Provide the [x, y] coordinate of the cell's center where the given text is located.  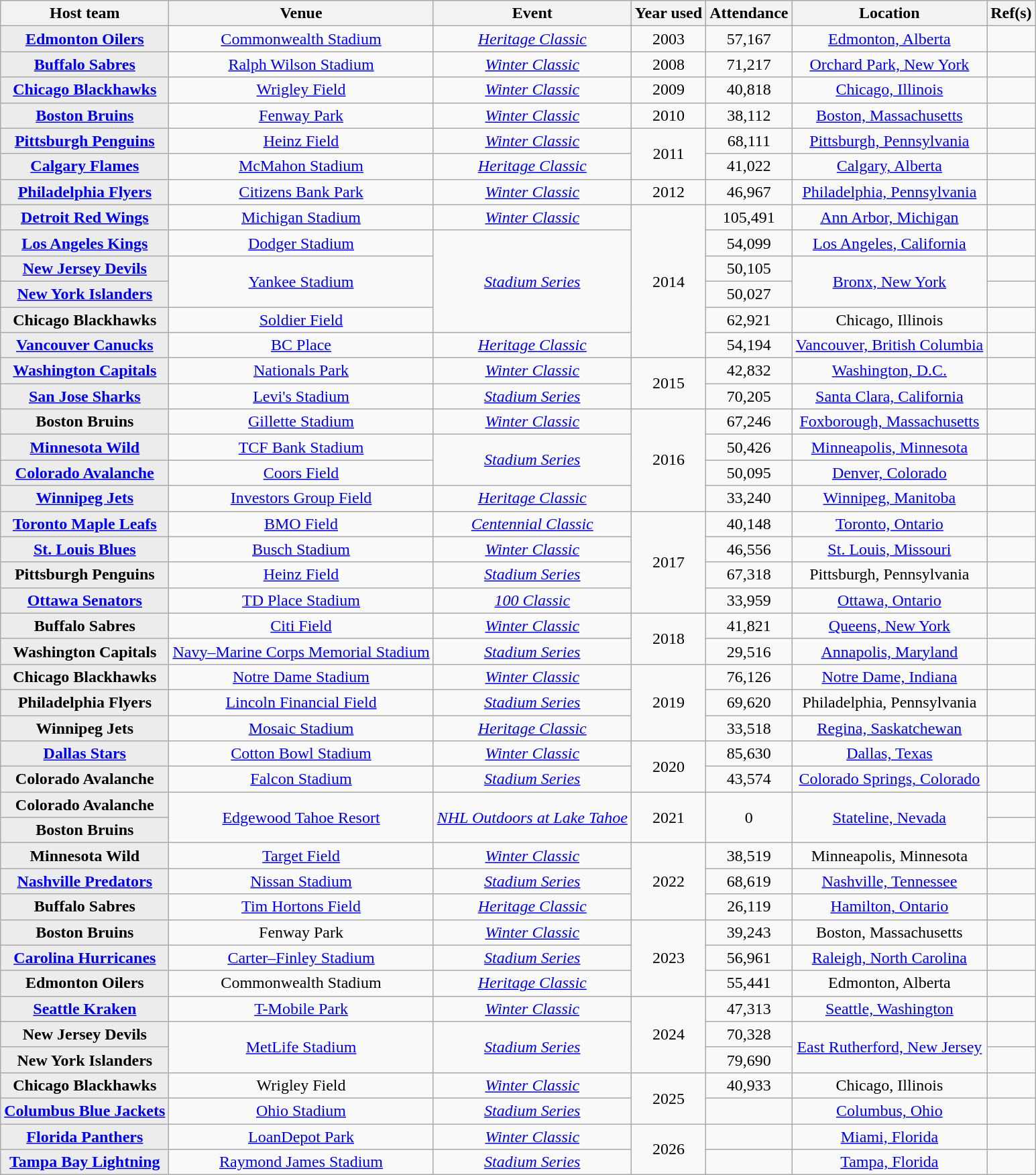
Ottawa, Ontario [889, 600]
Michigan Stadium [301, 217]
39,243 [749, 932]
Year used [668, 13]
Centennial Classic [532, 524]
Regina, Saskatchewan [889, 728]
105,491 [749, 217]
Ref(s) [1011, 13]
Notre Dame Stadium [301, 677]
2026 [668, 1150]
TCF Bank Stadium [301, 447]
St. Louis Blues [84, 549]
Citizens Bank Park [301, 192]
Venue [301, 13]
43,574 [749, 779]
Columbus, Ohio [889, 1111]
Foxborough, Massachusetts [889, 422]
Nissan Stadium [301, 881]
40,933 [749, 1085]
BMO Field [301, 524]
38,112 [749, 115]
T-Mobile Park [301, 1009]
2025 [668, 1098]
Hamilton, Ontario [889, 907]
85,630 [749, 754]
Location [889, 13]
Navy–Marine Corps Memorial Stadium [301, 651]
2023 [668, 958]
33,518 [749, 728]
Cotton Bowl Stadium [301, 754]
70,328 [749, 1034]
Nashville Predators [84, 881]
67,318 [749, 575]
Coors Field [301, 473]
33,240 [749, 498]
40,818 [749, 90]
Seattle Kraken [84, 1009]
55,441 [749, 983]
Ohio Stadium [301, 1111]
Dallas, Texas [889, 754]
2008 [668, 64]
42,832 [749, 371]
54,194 [749, 345]
Ralph Wilson Stadium [301, 64]
2024 [668, 1034]
Target Field [301, 856]
Queens, New York [889, 626]
79,690 [749, 1060]
2017 [668, 562]
Vancouver Canucks [84, 345]
Calgary, Alberta [889, 166]
71,217 [749, 64]
Host team [84, 13]
50,105 [749, 268]
MetLife Stadium [301, 1047]
Calgary Flames [84, 166]
2021 [668, 818]
BC Place [301, 345]
Yankee Stadium [301, 281]
Mosaic Stadium [301, 728]
Citi Field [301, 626]
Annapolis, Maryland [889, 651]
Investors Group Field [301, 498]
Raleigh, North Carolina [889, 958]
29,516 [749, 651]
41,022 [749, 166]
100 Classic [532, 600]
Lincoln Financial Field [301, 702]
57,167 [749, 39]
69,620 [749, 702]
50,027 [749, 294]
2020 [668, 767]
Carter–Finley Stadium [301, 958]
Washington, D.C. [889, 371]
Nashville, Tennessee [889, 881]
2014 [668, 281]
62,921 [749, 320]
Attendance [749, 13]
Toronto, Ontario [889, 524]
Raymond James Stadium [301, 1162]
Carolina Hurricanes [84, 958]
2011 [668, 154]
70,205 [749, 396]
0 [749, 818]
Notre Dame, Indiana [889, 677]
56,961 [749, 958]
Orchard Park, New York [889, 64]
Tampa, Florida [889, 1162]
Falcon Stadium [301, 779]
54,099 [749, 243]
Bronx, New York [889, 281]
Toronto Maple Leafs [84, 524]
Seattle, Washington [889, 1009]
47,313 [749, 1009]
LoanDepot Park [301, 1137]
2022 [668, 881]
Event [532, 13]
2012 [668, 192]
40,148 [749, 524]
Denver, Colorado [889, 473]
2018 [668, 638]
Winnipeg, Manitoba [889, 498]
41,821 [749, 626]
Vancouver, British Columbia [889, 345]
TD Place Stadium [301, 600]
Dallas Stars [84, 754]
Los Angeles Kings [84, 243]
46,556 [749, 549]
50,095 [749, 473]
Florida Panthers [84, 1137]
East Rutherford, New Jersey [889, 1047]
46,967 [749, 192]
2003 [668, 39]
Soldier Field [301, 320]
McMahon Stadium [301, 166]
Miami, Florida [889, 1137]
26,119 [749, 907]
Tampa Bay Lightning [84, 1162]
2016 [668, 460]
NHL Outdoors at Lake Tahoe [532, 818]
2009 [668, 90]
76,126 [749, 677]
Nationals Park [301, 371]
Santa Clara, California [889, 396]
68,111 [749, 141]
Tim Hortons Field [301, 907]
Dodger Stadium [301, 243]
2015 [668, 384]
2019 [668, 702]
38,519 [749, 856]
Levi's Stadium [301, 396]
68,619 [749, 881]
2010 [668, 115]
Stateline, Nevada [889, 818]
Los Angeles, California [889, 243]
Busch Stadium [301, 549]
Columbus Blue Jackets [84, 1111]
Ann Arbor, Michigan [889, 217]
67,246 [749, 422]
St. Louis, Missouri [889, 549]
33,959 [749, 600]
Edgewood Tahoe Resort [301, 818]
San Jose Sharks [84, 396]
50,426 [749, 447]
Detroit Red Wings [84, 217]
Colorado Springs, Colorado [889, 779]
Ottawa Senators [84, 600]
Gillette Stadium [301, 422]
